Locate the cell with the specified text and output its [X, Y] center coordinate. 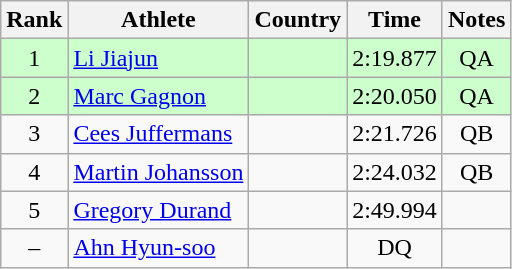
Athlete [158, 20]
2:20.050 [395, 96]
Martin Johansson [158, 172]
Country [298, 20]
Gregory Durand [158, 210]
Rank [34, 20]
4 [34, 172]
1 [34, 58]
Cees Juffermans [158, 134]
Li Jiajun [158, 58]
Ahn Hyun-soo [158, 248]
Marc Gagnon [158, 96]
2:19.877 [395, 58]
– [34, 248]
2:49.994 [395, 210]
2:24.032 [395, 172]
3 [34, 134]
2:21.726 [395, 134]
Time [395, 20]
5 [34, 210]
2 [34, 96]
Notes [476, 20]
DQ [395, 248]
